Provide the (x, y) coordinate of the cell's center where the given text is located.  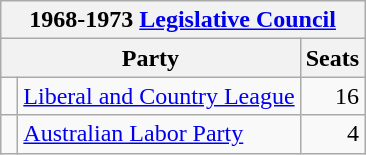
1968-1973 Legislative Council (183, 20)
Seats (332, 58)
4 (332, 134)
Australian Labor Party (159, 134)
Party (150, 58)
Liberal and Country League (159, 96)
16 (332, 96)
